Determine the (x, y) coordinate at the center of the cell enclosing the given text.  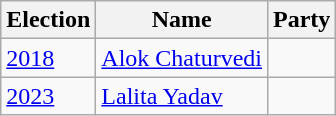
Lalita Yadav (182, 96)
2023 (48, 96)
Alok Chaturvedi (182, 58)
2018 (48, 58)
Party (302, 20)
Name (182, 20)
Election (48, 20)
